Provide the [x, y] coordinate of the cell's center where the given text is located.  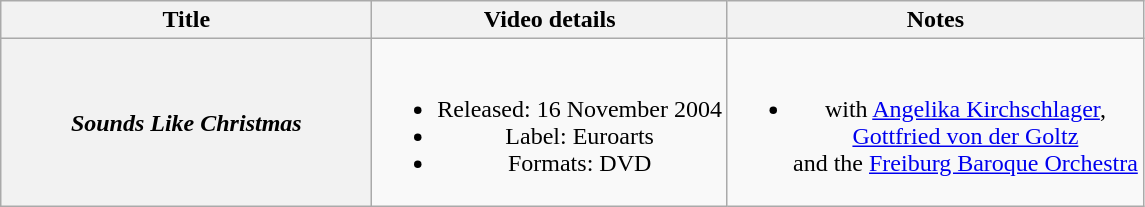
Notes [935, 20]
Title [186, 20]
Sounds Like Christmas [186, 122]
Video details [550, 20]
Released: 16 November 2004Label: EuroartsFormats: DVD [550, 122]
with Angelika Kirchschlager,Gottfried von der Goltzand the Freiburg Baroque Orchestra [935, 122]
